Scan for the cell matching the given text and deliver its (X, Y) coordinate at center. 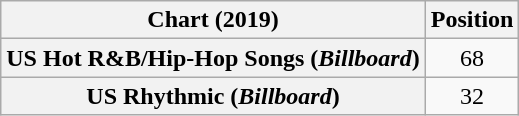
Chart (2019) (213, 20)
US Rhythmic (Billboard) (213, 96)
US Hot R&B/Hip-Hop Songs (Billboard) (213, 58)
68 (472, 58)
Position (472, 20)
32 (472, 96)
